Pinpoint the cell where the given text exists, returning its (x, y) midpoint coordinate. 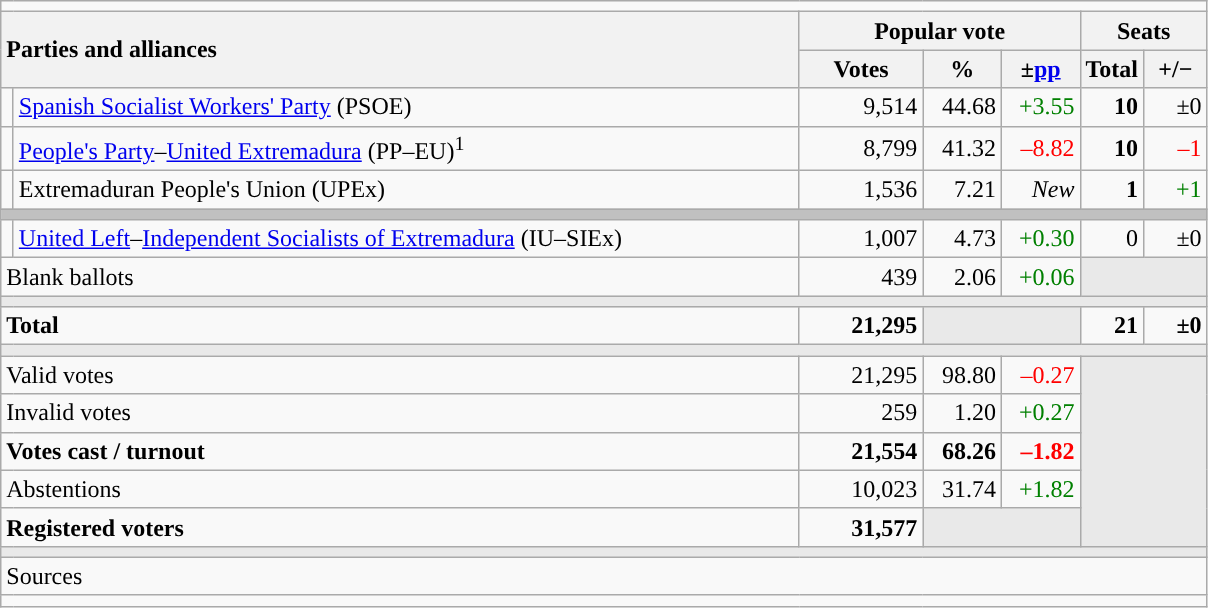
+0.30 (1040, 239)
1 (1112, 190)
41.32 (962, 148)
Valid votes (400, 375)
7.21 (962, 190)
% (962, 69)
31.74 (962, 489)
Blank ballots (400, 277)
+0.06 (1040, 277)
259 (861, 413)
+1.82 (1040, 489)
1.20 (962, 413)
±pp (1040, 69)
439 (861, 277)
People's Party–United Extremadura (PP–EU)1 (406, 148)
Votes (861, 69)
–8.82 (1040, 148)
Extremaduran People's Union (UPEx) (406, 190)
–1 (1176, 148)
Invalid votes (400, 413)
+1 (1176, 190)
–1.82 (1040, 451)
Parties and alliances (400, 50)
+/− (1176, 69)
10,023 (861, 489)
9,514 (861, 107)
4.73 (962, 239)
1,536 (861, 190)
United Left–Independent Socialists of Extremadura (IU–SIEx) (406, 239)
+0.27 (1040, 413)
+3.55 (1040, 107)
–0.27 (1040, 375)
2.06 (962, 277)
0 (1112, 239)
Votes cast / turnout (400, 451)
44.68 (962, 107)
68.26 (962, 451)
1,007 (861, 239)
Registered voters (400, 527)
Abstentions (400, 489)
Seats (1144, 31)
8,799 (861, 148)
Spanish Socialist Workers' Party (PSOE) (406, 107)
21,554 (861, 451)
98.80 (962, 375)
21 (1112, 326)
Sources (604, 576)
Popular vote (940, 31)
31,577 (861, 527)
New (1040, 190)
